Pinpoint the cell where the given text exists, returning its (X, Y) midpoint coordinate. 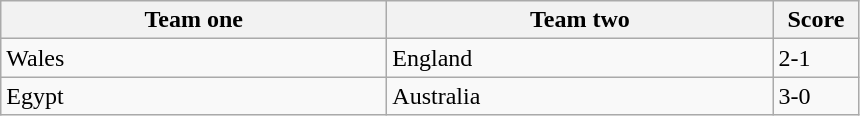
Team two (580, 20)
Australia (580, 96)
3-0 (816, 96)
Wales (194, 58)
2-1 (816, 58)
England (580, 58)
Score (816, 20)
Team one (194, 20)
Egypt (194, 96)
